Identify which cell holds the provided text, then report its [X, Y] central coordinate. 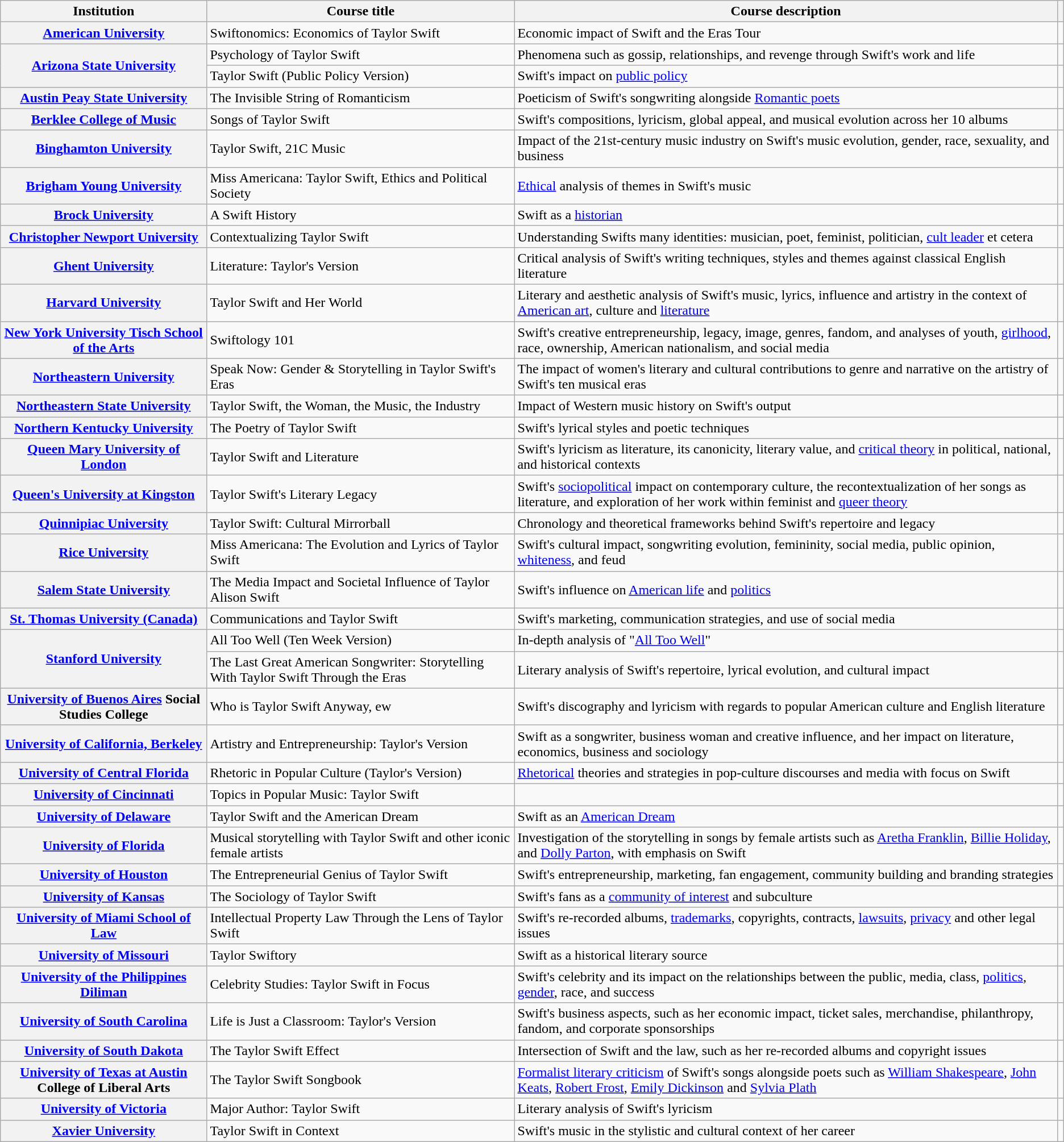
Northeastern State University [103, 406]
Understanding Swifts many identities: musician, poet, feminist, politician, cult leader et cetera [785, 236]
Rhetorical theories and strategies in pop-culture discourses and media with focus on Swift [785, 773]
The Sociology of Taylor Swift [360, 897]
Swift's cultural impact, songwriting evolution, femininity, social media, public opinion, whiteness, and feud [785, 552]
Formalist literary criticism of Swift's songs alongside poets such as William Shakespeare, John Keats, Robert Frost, Emily Dickinson and Sylvia Plath [785, 1080]
Chronology and theoretical frameworks behind Swift's repertoire and legacy [785, 523]
The Last Great American Songwriter: Storytelling With Taylor Swift Through the Eras [360, 669]
The Taylor Swift Effect [360, 1051]
University of Florida [103, 845]
Ethical analysis of themes in Swift's music [785, 185]
Queen Mary University of London [103, 457]
Swift's compositions, lyricism, global appeal, and musical evolution across her 10 albums [785, 119]
Stanford University [103, 659]
In-depth analysis of "All Too Well" [785, 640]
The Media Impact and Societal Influence of Taylor Alison Swift [360, 590]
University of Delaware [103, 816]
University of Buenos Aires Social Studies College [103, 707]
Critical analysis of Swift's writing techniques, styles and themes against classical English literature [785, 266]
Arizona State University [103, 65]
Impact of Western music history on Swift's output [785, 406]
Taylor Swift (Public Policy Version) [360, 76]
Swift's impact on public policy [785, 76]
Impact of the 21st-century music industry on Swift's music evolution, gender, race, sexuality, and business [785, 149]
University of the Philippines Diliman [103, 984]
Taylor Swift, 21C Music [360, 149]
Taylor Swift in Context [360, 1131]
University of Missouri [103, 955]
Swift's celebrity and its impact on the relationships between the public, media, class, politics, gender, race, and success [785, 984]
Swift's business aspects, such as her economic impact, ticket sales, merchandise, philanthropy, fandom, and corporate sponsorships [785, 1022]
University of Texas at Austin College of Liberal Arts [103, 1080]
Miss Americana: The Evolution and Lyrics of Taylor Swift [360, 552]
Life is Just a Classroom: Taylor's Version [360, 1022]
Taylor Swift: Cultural Mirrorball [360, 523]
Taylor Swift and Her World [360, 302]
University of Victoria [103, 1109]
Artistry and Entrepreneurship: Taylor's Version [360, 743]
Binghamton University [103, 149]
The impact of women's literary and cultural contributions to genre and narrative on the artistry of Swift's ten musical eras [785, 377]
University of California, Berkeley [103, 743]
University of South Carolina [103, 1022]
Taylor Swiftory [360, 955]
Christopher Newport University [103, 236]
University of Cincinnati [103, 794]
Phenomena such as gossip, relationships, and revenge through Swift's work and life [785, 55]
Celebrity Studies: Taylor Swift in Focus [360, 984]
Communications and Taylor Swift [360, 619]
University of Kansas [103, 897]
Ghent University [103, 266]
All Too Well (Ten Week Version) [360, 640]
University of Miami School of Law [103, 926]
Literary analysis of Swift's repertoire, lyrical evolution, and cultural impact [785, 669]
Swiftology 101 [360, 340]
Xavier University [103, 1131]
Swift's entrepreneurship, marketing, fan engagement, community building and branding strategies [785, 875]
Swift's lyrical styles and poetic techniques [785, 428]
Taylor Swift and the American Dream [360, 816]
Swift's re-recorded albums, trademarks, copyrights, contracts, lawsuits, privacy and other legal issues [785, 926]
The Taylor Swift Songbook [360, 1080]
Salem State University [103, 590]
American University [103, 33]
Investigation of the storytelling in songs by female artists such as Aretha Franklin, Billie Holiday, and Dolly Parton, with emphasis on Swift [785, 845]
Course description [785, 11]
Brock University [103, 215]
Economic impact of Swift and the Eras Tour [785, 33]
Musical storytelling with Taylor Swift and other iconic female artists [360, 845]
The Poetry of Taylor Swift [360, 428]
Swift's discography and lyricism with regards to popular American culture and English literature [785, 707]
University of Houston [103, 875]
Contextualizing Taylor Swift [360, 236]
St. Thomas University (Canada) [103, 619]
Psychology of Taylor Swift [360, 55]
Brigham Young University [103, 185]
Berklee College of Music [103, 119]
Literary analysis of Swift's lyricism [785, 1109]
Queen's University at Kingston [103, 494]
Taylor Swift and Literature [360, 457]
Taylor Swift's Literary Legacy [360, 494]
Northeastern University [103, 377]
Swift as an American Dream [785, 816]
University of South Dakota [103, 1051]
Songs of Taylor Swift [360, 119]
New York University Tisch School of the Arts [103, 340]
Speak Now: Gender & Storytelling in Taylor Swift's Eras [360, 377]
Swift as a historian [785, 215]
Who is Taylor Swift Anyway, ew [360, 707]
Quinnipiac University [103, 523]
Literary and aesthetic analysis of Swift's music, lyrics, influence and artistry in the context of American art, culture and literature [785, 302]
Swift's influence on American life and politics [785, 590]
Intersection of Swift and the law, such as her re-recorded albums and copyright issues [785, 1051]
Taylor Swift, the Woman, the Music, the Industry [360, 406]
A Swift History [360, 215]
University of Central Florida [103, 773]
Harvard University [103, 302]
Miss Americana: Taylor Swift, Ethics and Political Society [360, 185]
Course title [360, 11]
Intellectual Property Law Through the Lens of Taylor Swift [360, 926]
Rice University [103, 552]
Poeticism of Swift's songwriting alongside Romantic poets [785, 98]
The Invisible String of Romanticism [360, 98]
Swift's marketing, communication strategies, and use of social media [785, 619]
Topics in Popular Music: Taylor Swift [360, 794]
Swift's fans as a community of interest and subculture [785, 897]
Swift as a songwriter, business woman and creative influence, and her impact on literature, economics, business and sociology [785, 743]
Swift's music in the stylistic and cultural context of her career [785, 1131]
Literature: Taylor's Version [360, 266]
Major Author: Taylor Swift [360, 1109]
The Entrepreneurial Genius of Taylor Swift [360, 875]
Swift's lyricism as literature, its canonicity, literary value, and critical theory in political, national, and historical contexts [785, 457]
Rhetoric in Popular Culture (Taylor's Version) [360, 773]
Swiftonomics: Economics of Taylor Swift [360, 33]
Swift as a historical literary source [785, 955]
Institution [103, 11]
Austin Peay State University [103, 98]
Northern Kentucky University [103, 428]
